Extract the [X, Y] coordinate from the center of the cell holding the provided text.  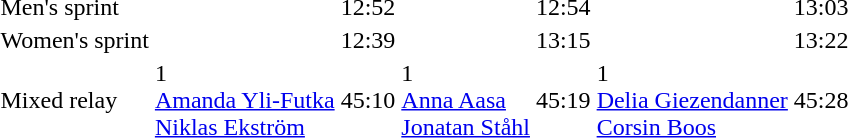
12:39 [368, 40]
13:15 [563, 40]
